Pinpoint the cell where the given text exists, returning its (X, Y) midpoint coordinate. 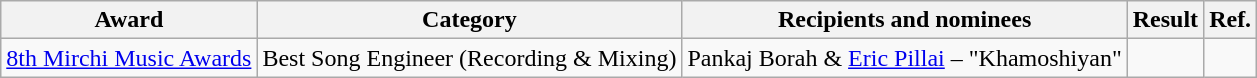
Best Song Engineer (Recording & Mixing) (470, 58)
Category (470, 20)
Award (129, 20)
Result (1165, 20)
Ref. (1230, 20)
Pankaj Borah & Eric Pillai – "Khamoshiyan" (904, 58)
Recipients and nominees (904, 20)
8th Mirchi Music Awards (129, 58)
